Scan for the cell matching the given text and deliver its (x, y) coordinate at center. 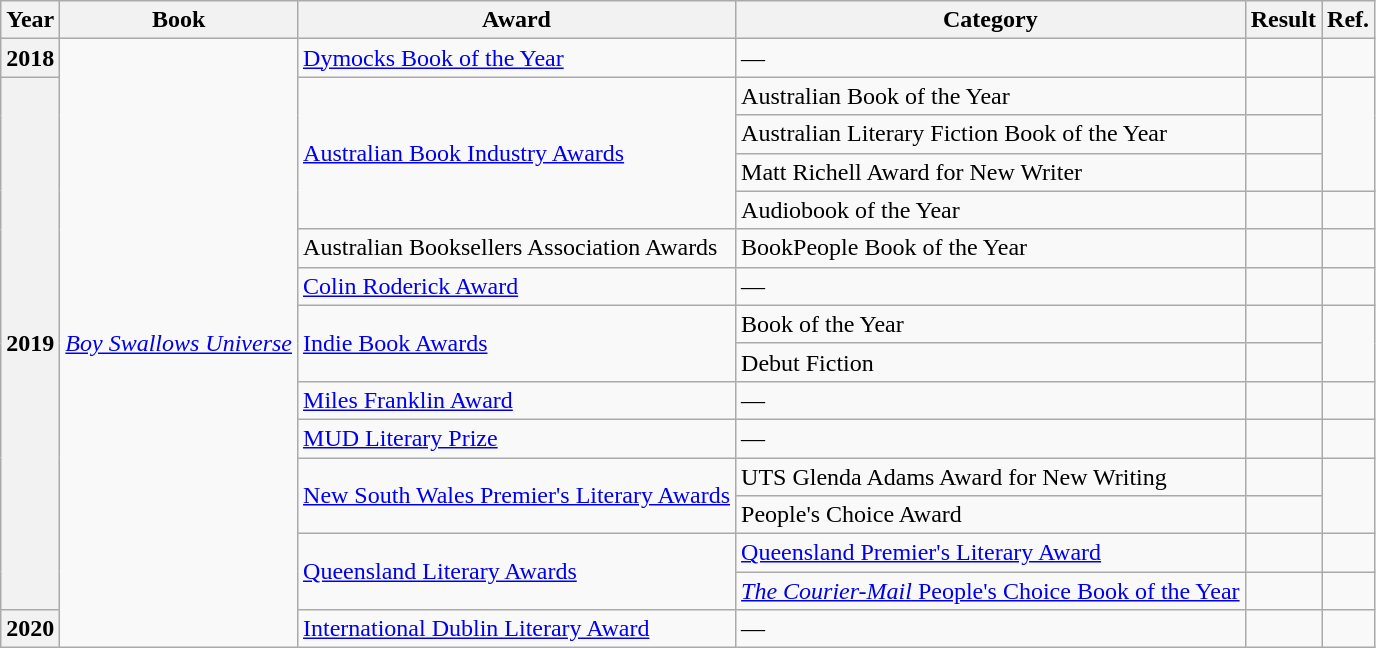
Australian Booksellers Association Awards (517, 248)
Matt Richell Award for New Writer (991, 172)
BookPeople Book of the Year (991, 248)
Queensland Premier's Literary Award (991, 553)
2019 (30, 344)
2018 (30, 58)
Miles Franklin Award (517, 400)
People's Choice Award (991, 515)
Debut Fiction (991, 362)
Dymocks Book of the Year (517, 58)
Award (517, 20)
Book (179, 20)
Indie Book Awards (517, 343)
Queensland Literary Awards (517, 572)
The Courier-Mail People's Choice Book of the Year (991, 591)
International Dublin Literary Award (517, 629)
Year (30, 20)
Result (1283, 20)
Book of the Year (991, 324)
2020 (30, 629)
Audiobook of the Year (991, 210)
Boy Swallows Universe (179, 344)
MUD Literary Prize (517, 438)
Australian Book of the Year (991, 96)
Category (991, 20)
Ref. (1348, 20)
Australian Book Industry Awards (517, 153)
New South Wales Premier's Literary Awards (517, 496)
UTS Glenda Adams Award for New Writing (991, 477)
Colin Roderick Award (517, 286)
Australian Literary Fiction Book of the Year (991, 134)
